Return (X, Y) of the center of cell containing provided text 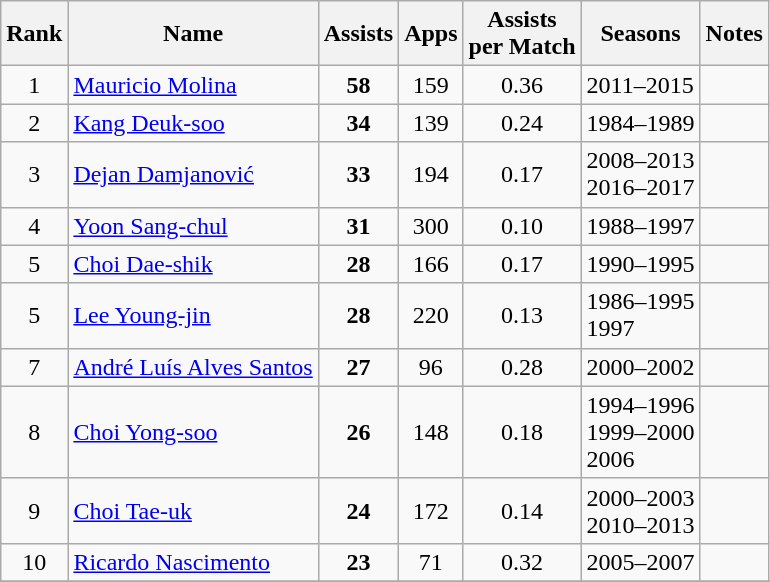
8 (34, 432)
Mauricio Molina (193, 85)
2011–2015 (640, 85)
1990–1995 (640, 264)
194 (431, 174)
1994–19961999–20002006 (640, 432)
Ricardo Nascimento (193, 562)
96 (431, 367)
58 (358, 85)
1988–1997 (640, 226)
Lee Young-jin (193, 316)
Dejan Damjanović (193, 174)
0.28 (522, 367)
71 (431, 562)
Apps (431, 34)
Choi Yong-soo (193, 432)
0.10 (522, 226)
33 (358, 174)
3 (34, 174)
2005–2007 (640, 562)
2000–2002 (640, 367)
Choi Tae-uk (193, 510)
139 (431, 123)
0.13 (522, 316)
0.18 (522, 432)
148 (431, 432)
27 (358, 367)
4 (34, 226)
Rank (34, 34)
1984–1989 (640, 123)
1 (34, 85)
1986–19951997 (640, 316)
Yoon Sang-chul (193, 226)
172 (431, 510)
Choi Dae-shik (193, 264)
166 (431, 264)
Assists (358, 34)
23 (358, 562)
Name (193, 34)
9 (34, 510)
24 (358, 510)
26 (358, 432)
300 (431, 226)
34 (358, 123)
Assistsper Match (522, 34)
159 (431, 85)
31 (358, 226)
7 (34, 367)
2000–20032010–2013 (640, 510)
220 (431, 316)
0.14 (522, 510)
10 (34, 562)
0.32 (522, 562)
2008–20132016–2017 (640, 174)
Notes (734, 34)
André Luís Alves Santos (193, 367)
0.36 (522, 85)
0.24 (522, 123)
2 (34, 123)
Seasons (640, 34)
Kang Deuk-soo (193, 123)
